Output the (x, y) coordinate of the center of the cell containing the given text.  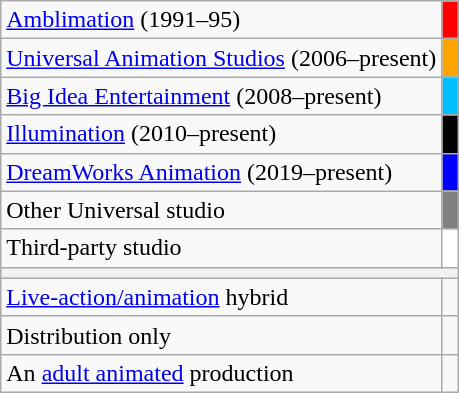
An adult animated production (222, 373)
Other Universal studio (222, 210)
Third-party studio (222, 248)
DreamWorks Animation (2019–present) (222, 172)
Universal Animation Studios (2006–present) (222, 58)
Illumination (2010–present) (222, 134)
Live-action/animation hybrid (222, 297)
Amblimation (1991–95) (222, 20)
Distribution only (222, 335)
Big Idea Entertainment (2008–present) (222, 96)
